Find where the given text appears and provide that cell's center as (x, y) coordinate. 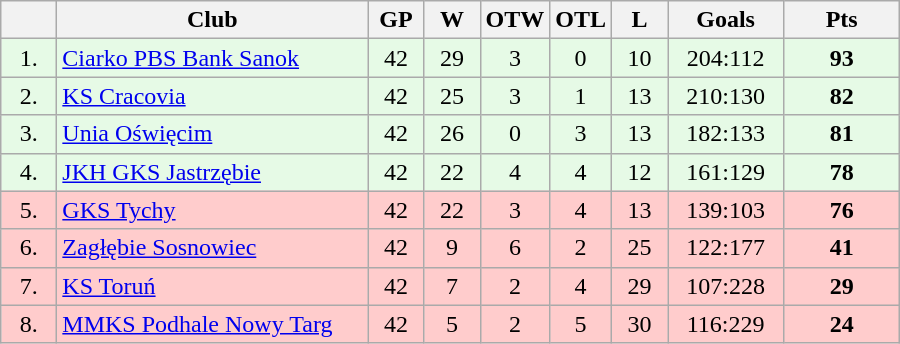
Unia Oświęcim (212, 134)
7. (29, 286)
10 (640, 58)
Club (212, 20)
76 (842, 210)
Zagłębie Sosnowiec (212, 248)
Ciarko PBS Bank Sanok (212, 58)
1 (581, 96)
41 (842, 248)
6. (29, 248)
93 (842, 58)
KS Toruń (212, 286)
7 (452, 286)
GKS Tychy (212, 210)
182:133 (726, 134)
9 (452, 248)
Goals (726, 20)
GP (396, 20)
30 (640, 324)
KS Cracovia (212, 96)
Pts (842, 20)
12 (640, 172)
MMKS Podhale Nowy Targ (212, 324)
JKH GKS Jastrzębie (212, 172)
161:129 (726, 172)
OTW (515, 20)
82 (842, 96)
OTL (581, 20)
78 (842, 172)
210:130 (726, 96)
6 (515, 248)
24 (842, 324)
4. (29, 172)
116:229 (726, 324)
122:177 (726, 248)
W (452, 20)
8. (29, 324)
2. (29, 96)
139:103 (726, 210)
3. (29, 134)
1. (29, 58)
26 (452, 134)
81 (842, 134)
5. (29, 210)
107:228 (726, 286)
204:112 (726, 58)
L (640, 20)
